Determine the (X, Y) coordinate at the center of the cell enclosing the given text.  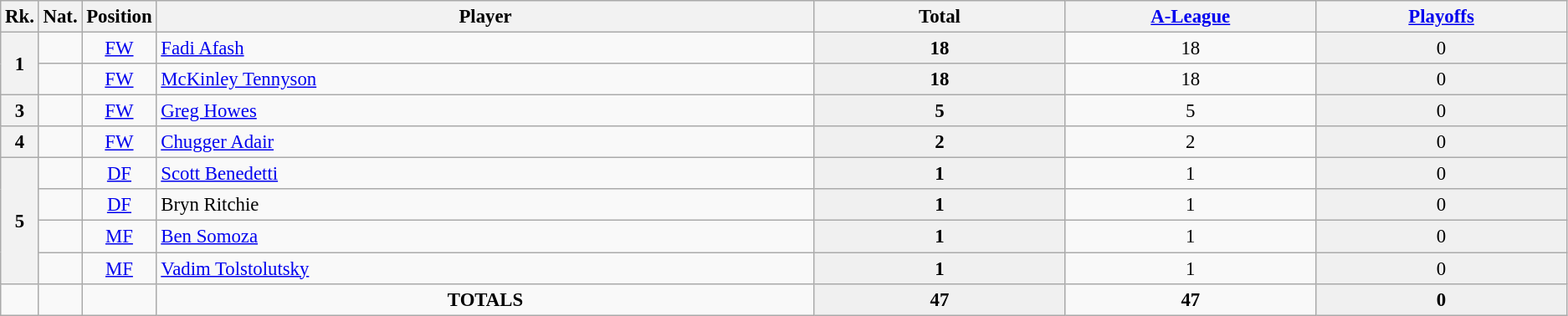
4 (20, 142)
Chugger Adair (485, 142)
Playoffs (1442, 17)
Rk. (20, 17)
Ben Somoza (485, 237)
A-League (1191, 17)
Player (485, 17)
McKinley Tennyson (485, 79)
Scott Benedetti (485, 174)
Bryn Ritchie (485, 205)
Vadim Tolstolutsky (485, 268)
3 (20, 111)
Position (119, 17)
Nat. (60, 17)
TOTALS (485, 299)
Greg Howes (485, 111)
Fadi Afash (485, 48)
Total (940, 17)
